Search for the cell housing the specified text and yield its [X, Y] center coordinate. 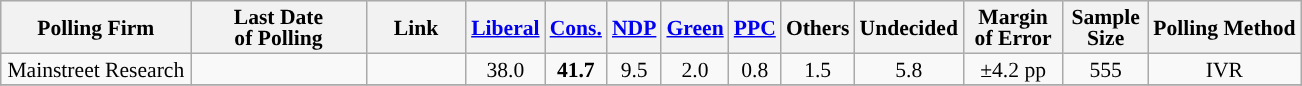
Marginof Error [1013, 27]
Cons. [576, 27]
Last Dateof Polling [278, 27]
Green [694, 27]
Others [818, 27]
38.0 [505, 68]
555 [1106, 68]
9.5 [634, 68]
Mainstreet Research [96, 68]
Liberal [505, 27]
SampleSize [1106, 27]
Polling Firm [96, 27]
PPC [755, 27]
Link [416, 27]
IVR [1224, 68]
41.7 [576, 68]
±4.2 pp [1013, 68]
NDP [634, 27]
Undecided [909, 27]
0.8 [755, 68]
Polling Method [1224, 27]
5.8 [909, 68]
1.5 [818, 68]
2.0 [694, 68]
